Return the (X, Y) coordinate for the center point of the cell that contains the specified text.  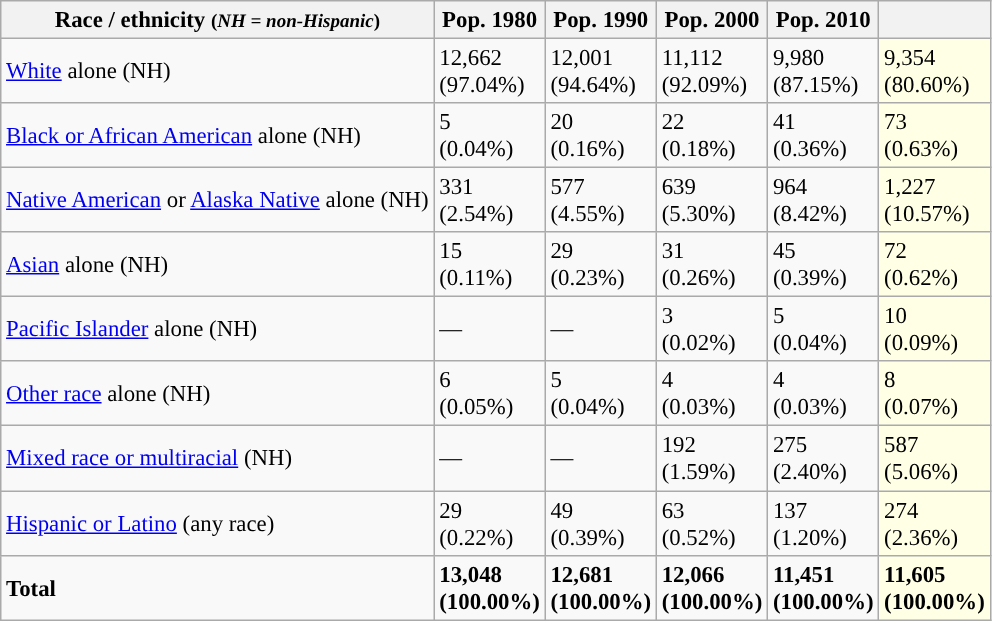
73(0.63%) (934, 136)
72(0.62%) (934, 264)
63(0.52%) (712, 524)
22(0.18%) (712, 136)
49(0.39%) (600, 524)
Total (218, 588)
13,048(100.00%) (490, 588)
11,112(92.09%) (712, 72)
577(4.55%) (600, 200)
1,227(10.57%) (934, 200)
White alone (NH) (218, 72)
12,662(97.04%) (490, 72)
10(0.09%) (934, 330)
639(5.30%) (712, 200)
20(0.16%) (600, 136)
12,681(100.00%) (600, 588)
Pop. 2000 (712, 20)
274(2.36%) (934, 524)
12,066(100.00%) (712, 588)
12,001(94.64%) (600, 72)
Pacific Islander alone (NH) (218, 330)
Asian alone (NH) (218, 264)
Mixed race or multiracial (NH) (218, 458)
331(2.54%) (490, 200)
Pop. 1980 (490, 20)
9,354(80.60%) (934, 72)
9,980(87.15%) (824, 72)
15(0.11%) (490, 264)
Black or African American alone (NH) (218, 136)
29(0.23%) (600, 264)
11,605(100.00%) (934, 588)
45(0.39%) (824, 264)
275(2.40%) (824, 458)
137(1.20%) (824, 524)
11,451(100.00%) (824, 588)
Race / ethnicity (NH = non-Hispanic) (218, 20)
Other race alone (NH) (218, 394)
Hispanic or Latino (any race) (218, 524)
3(0.02%) (712, 330)
Pop. 2010 (824, 20)
41(0.36%) (824, 136)
Native American or Alaska Native alone (NH) (218, 200)
6(0.05%) (490, 394)
Pop. 1990 (600, 20)
192(1.59%) (712, 458)
8(0.07%) (934, 394)
964(8.42%) (824, 200)
587(5.06%) (934, 458)
29(0.22%) (490, 524)
31(0.26%) (712, 264)
